Determine the [X, Y] coordinate at the center of the cell enclosing the given text.  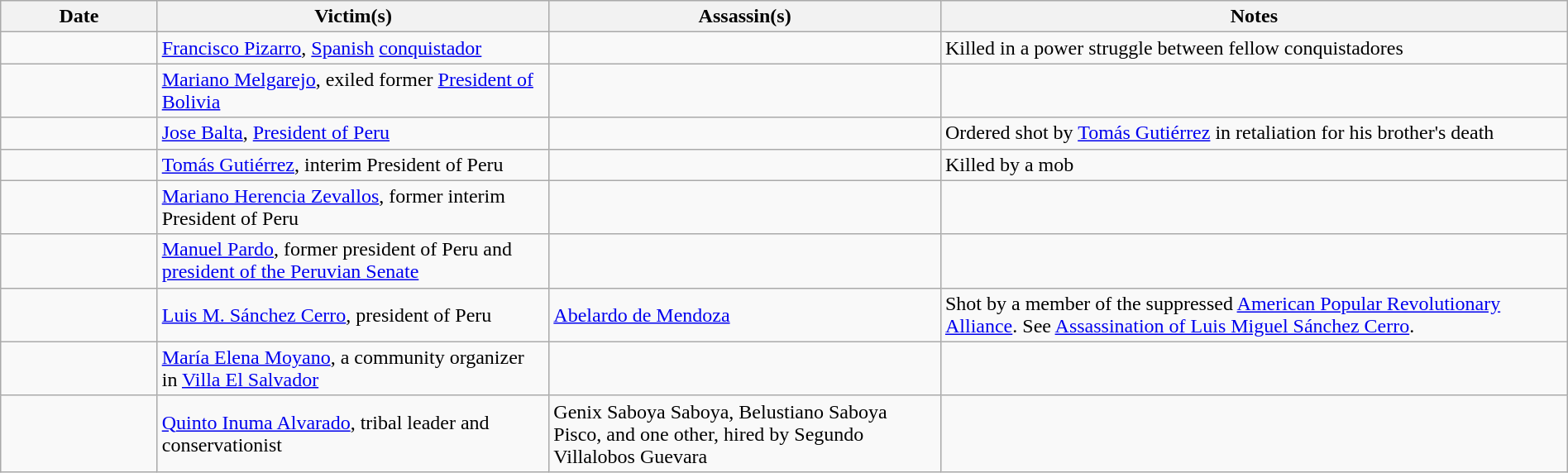
Francisco Pizarro, Spanish conquistador [353, 48]
María Elena Moyano, a community organizer in Villa El Salvador [353, 369]
Tomás Gutiérrez, interim President of Peru [353, 165]
Jose Balta, President of Peru [353, 133]
Mariano Herencia Zevallos, former interim President of Peru [353, 207]
Mariano Melgarejo, exiled former President of Bolivia [353, 91]
Shot by a member of the suppressed American Popular Revolutionary Alliance. See Assassination of Luis Miguel Sánchez Cerro. [1254, 314]
Quinto Inuma Alvarado, tribal leader and conservationist [353, 433]
Date [79, 17]
Manuel Pardo, former president of Peru and president of the Peruvian Senate [353, 261]
Luis M. Sánchez Cerro, president of Peru [353, 314]
Victim(s) [353, 17]
Assassin(s) [745, 17]
Ordered shot by Tomás Gutiérrez in retaliation for his brother's death [1254, 133]
Notes [1254, 17]
Abelardo de Mendoza [745, 314]
Killed by a mob [1254, 165]
Killed in a power struggle between fellow conquistadores [1254, 48]
Genix Saboya Saboya, Belustiano Saboya Pisco, and one other, hired by Segundo Villalobos Guevara [745, 433]
